Provide the [X, Y] coordinate of the cell's center where the given text is located.  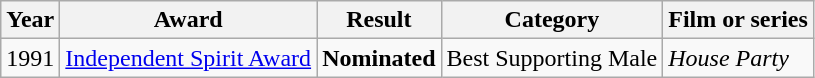
House Party [738, 58]
Award [188, 20]
Nominated [379, 58]
1991 [30, 58]
Year [30, 20]
Best Supporting Male [552, 58]
Category [552, 20]
Result [379, 20]
Film or series [738, 20]
Independent Spirit Award [188, 58]
